Provide the [x, y] coordinate of the cell's center where the given text is located.  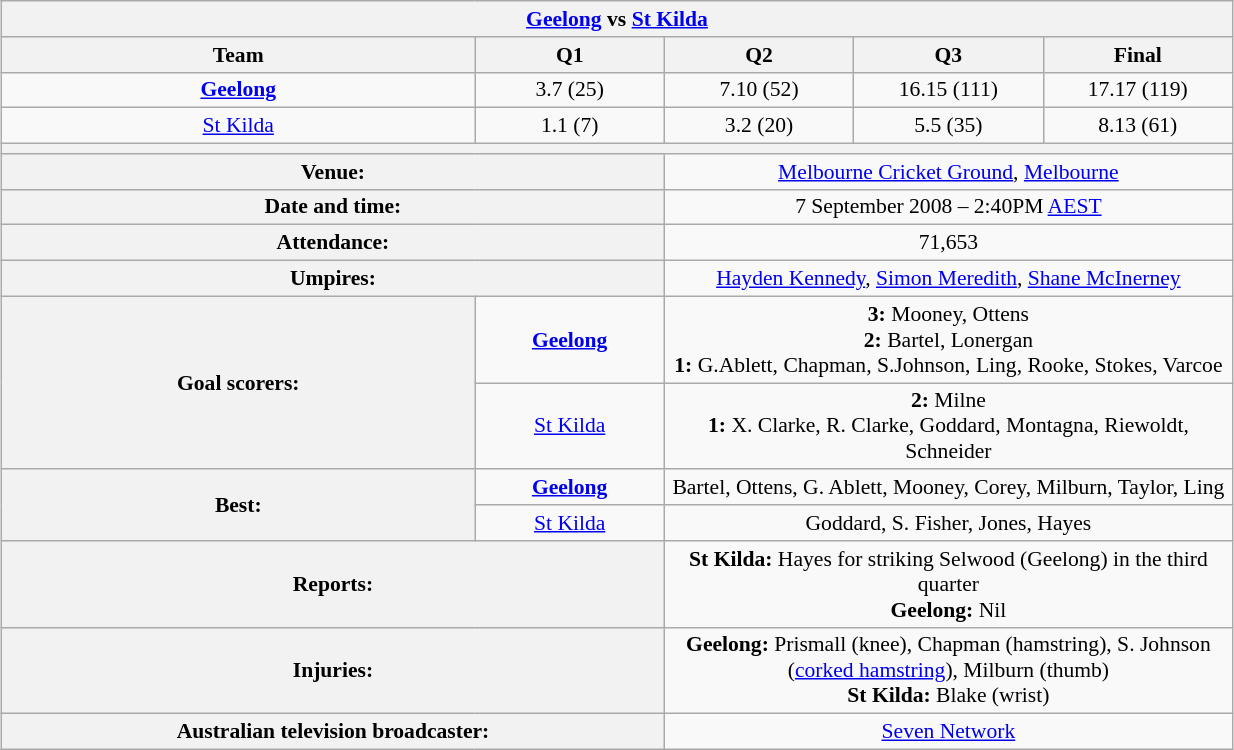
Q3 [948, 55]
Q1 [570, 55]
Hayden Kennedy, Simon Meredith, Shane McInerney [948, 279]
7.10 (52) [758, 90]
3.2 (20) [758, 126]
Australian television broadcaster: [334, 732]
7 September 2008 – 2:40PM AEST [948, 207]
Geelong: Prismall (knee), Chapman (hamstring), S. Johnson (corked hamstring), Milburn (thumb)St Kilda: Blake (wrist) [948, 670]
3: Mooney, Ottens2: Bartel, Lonergan1: G.Ablett, Chapman, S.Johnson, Ling, Rooke, Stokes, Varcoe [948, 340]
Date and time: [334, 207]
71,653 [948, 243]
1.1 (7) [570, 126]
Goddard, S. Fisher, Jones, Hayes [948, 523]
Final [1138, 55]
Reports: [334, 584]
3.7 (25) [570, 90]
Team [238, 55]
16.15 (111) [948, 90]
5.5 (35) [948, 126]
Injuries: [334, 670]
Goal scorers: [238, 382]
Attendance: [334, 243]
Q2 [758, 55]
Best: [238, 506]
2: Milne1: X. Clarke, R. Clarke, Goddard, Montagna, Riewoldt, Schneider [948, 426]
St Kilda: Hayes for striking Selwood (Geelong) in the third quarterGeelong: Nil [948, 584]
8.13 (61) [1138, 126]
17.17 (119) [1138, 90]
Melbourne Cricket Ground, Melbourne [948, 172]
Venue: [334, 172]
Seven Network [948, 732]
Bartel, Ottens, G. Ablett, Mooney, Corey, Milburn, Taylor, Ling [948, 488]
Umpires: [334, 279]
Geelong vs St Kilda [618, 19]
